Search for the cell housing the specified text and yield its (X, Y) center coordinate. 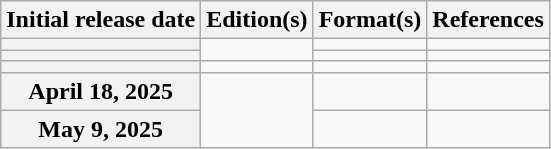
April 18, 2025 (101, 91)
May 9, 2025 (101, 129)
References (488, 20)
Initial release date (101, 20)
Format(s) (370, 20)
Edition(s) (257, 20)
